Provide the (x, y) coordinate of the cell's center where the given text is located.  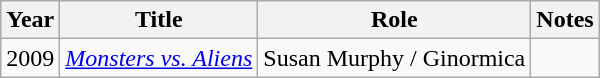
Susan Murphy / Ginormica (394, 58)
Year (30, 20)
Title (159, 20)
2009 (30, 58)
Notes (565, 20)
Monsters vs. Aliens (159, 58)
Role (394, 20)
